Locate the cell with the specified text and output its (x, y) center coordinate. 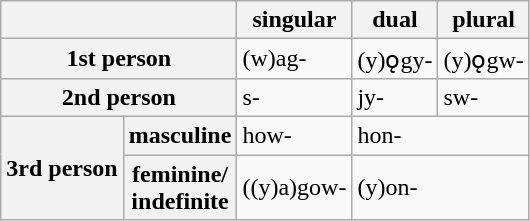
how- (294, 135)
((y)a)gow- (294, 186)
jy- (395, 97)
feminine/indefinite (180, 186)
(w)ag- (294, 59)
singular (294, 20)
(y)ǫgw- (484, 59)
3rd person (62, 168)
2nd person (119, 97)
masculine (180, 135)
1st person (119, 59)
hon- (440, 135)
s- (294, 97)
sw- (484, 97)
plural (484, 20)
(y)on- (440, 186)
dual (395, 20)
(y)ǫgy- (395, 59)
